Return the [x, y] coordinate for the center point of the cell that contains the specified text.  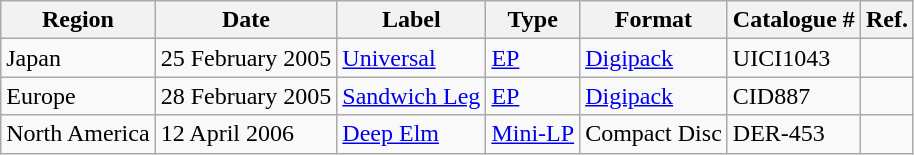
Region [78, 20]
Compact Disc [654, 134]
Format [654, 20]
28 February 2005 [246, 96]
Deep Elm [412, 134]
Mini-LP [533, 134]
Ref. [886, 20]
Universal [412, 58]
Date [246, 20]
Europe [78, 96]
Type [533, 20]
CID887 [794, 96]
North America [78, 134]
Label [412, 20]
25 February 2005 [246, 58]
DER-453 [794, 134]
Sandwich Leg [412, 96]
12 April 2006 [246, 134]
Catalogue # [794, 20]
Japan [78, 58]
UICI1043 [794, 58]
